Pinpoint the cell where the given text exists, returning its (X, Y) midpoint coordinate. 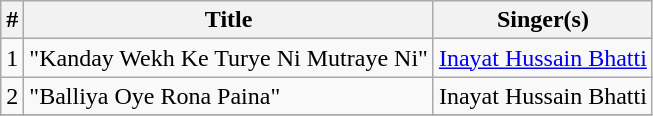
2 (12, 96)
1 (12, 58)
Singer(s) (542, 20)
"Kanday Wekh Ke Turye Ni Mutraye Ni" (229, 58)
"Balliya Oye Rona Paina" (229, 96)
# (12, 20)
Title (229, 20)
